Detect which cell encompasses the target text, then output its [x, y] center coordinate. 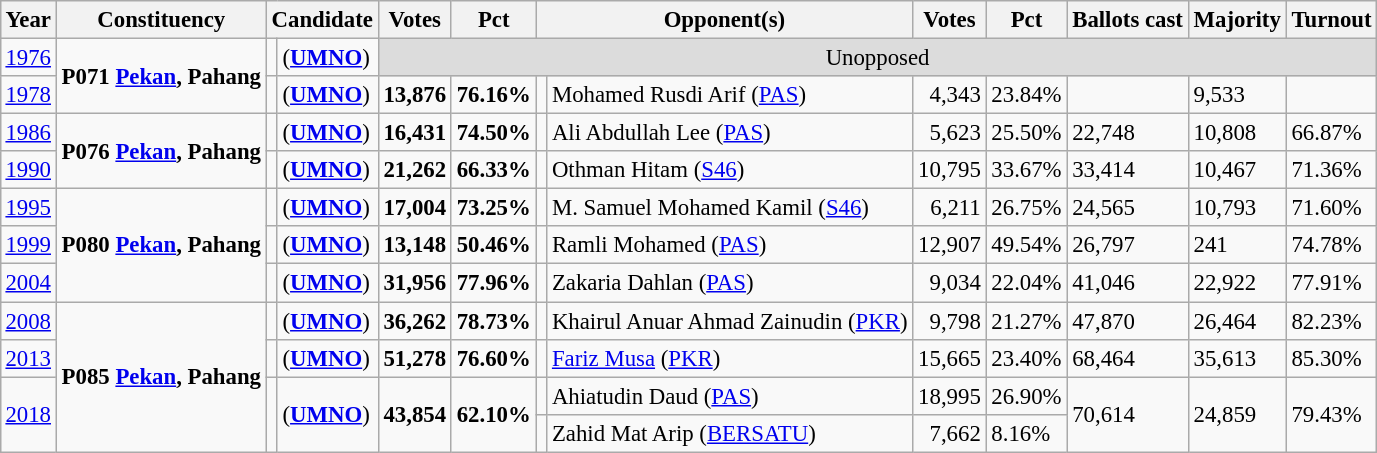
Othman Hitam (S46) [730, 170]
1995 [28, 208]
1978 [28, 95]
22,748 [1128, 133]
47,870 [1128, 321]
26,797 [1128, 245]
25.50% [1026, 133]
Opponent(s) [724, 20]
8.16% [1026, 433]
18,995 [950, 396]
26.75% [1026, 208]
33.67% [1026, 170]
P080 Pekan, Pahang [161, 246]
2018 [28, 414]
70,614 [1128, 414]
33,414 [1128, 170]
36,262 [414, 321]
74.78% [1332, 245]
15,665 [950, 358]
23.40% [1026, 358]
73.25% [494, 208]
22,922 [1237, 283]
43,854 [414, 414]
10,793 [1237, 208]
71.60% [1332, 208]
1976 [28, 57]
22.04% [1026, 283]
Ballots cast [1128, 20]
13,148 [414, 245]
24,565 [1128, 208]
77.96% [494, 283]
51,278 [414, 358]
74.50% [494, 133]
Zakaria Dahlan (PAS) [730, 283]
79.43% [1332, 414]
2008 [28, 321]
Constituency [161, 20]
13,876 [414, 95]
16,431 [414, 133]
50.46% [494, 245]
Majority [1237, 20]
M. Samuel Mohamed Kamil (S46) [730, 208]
68,464 [1128, 358]
31,956 [414, 283]
Unopposed [878, 57]
10,808 [1237, 133]
26.90% [1026, 396]
Fariz Musa (PKR) [730, 358]
Ali Abdullah Lee (PAS) [730, 133]
P085 Pekan, Pahang [161, 377]
2013 [28, 358]
4,343 [950, 95]
241 [1237, 245]
21,262 [414, 170]
49.54% [1026, 245]
77.91% [1332, 283]
17,004 [414, 208]
9,798 [950, 321]
82.23% [1332, 321]
1990 [28, 170]
6,211 [950, 208]
Ahiatudin Daud (PAS) [730, 396]
Candidate [322, 20]
23.84% [1026, 95]
85.30% [1332, 358]
P071 Pekan, Pahang [161, 76]
1986 [28, 133]
66.87% [1332, 133]
41,046 [1128, 283]
1999 [28, 245]
Zahid Mat Arip (BERSATU) [730, 433]
Turnout [1332, 20]
Ramli Mohamed (PAS) [730, 245]
21.27% [1026, 321]
Mohamed Rusdi Arif (PAS) [730, 95]
9,533 [1237, 95]
76.60% [494, 358]
10,467 [1237, 170]
35,613 [1237, 358]
12,907 [950, 245]
76.16% [494, 95]
P076 Pekan, Pahang [161, 152]
71.36% [1332, 170]
62.10% [494, 414]
7,662 [950, 433]
26,464 [1237, 321]
10,795 [950, 170]
78.73% [494, 321]
5,623 [950, 133]
24,859 [1237, 414]
9,034 [950, 283]
66.33% [494, 170]
2004 [28, 283]
Year [28, 20]
Khairul Anuar Ahmad Zainudin (PKR) [730, 321]
